Provide the [X, Y] coordinate of the cell's center where the given text is located.  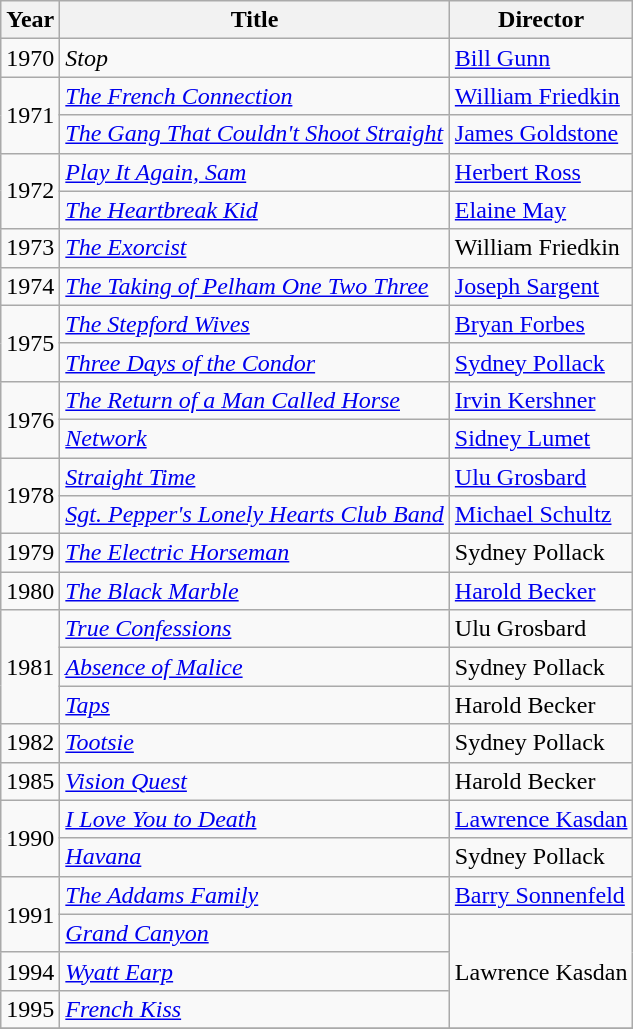
1995 [30, 1009]
1981 [30, 667]
Havana [255, 857]
Grand Canyon [255, 933]
The Heartbreak Kid [255, 210]
1994 [30, 971]
Straight Time [255, 477]
Wyatt Earp [255, 971]
Title [255, 20]
1985 [30, 781]
I Love You to Death [255, 819]
The Gang That Couldn't Shoot Straight [255, 134]
Play It Again, Sam [255, 172]
The Stepford Wives [255, 324]
Network [255, 438]
Barry Sonnenfeld [541, 895]
1972 [30, 191]
1973 [30, 248]
Stop [255, 58]
Sidney Lumet [541, 438]
1979 [30, 553]
James Goldstone [541, 134]
Bill Gunn [541, 58]
True Confessions [255, 629]
The Exorcist [255, 248]
Bryan Forbes [541, 324]
The French Connection [255, 96]
1982 [30, 743]
1991 [30, 914]
The Taking of Pelham One Two Three [255, 286]
Michael Schultz [541, 515]
Absence of Malice [255, 667]
1971 [30, 115]
Elaine May [541, 210]
1978 [30, 496]
1974 [30, 286]
The Return of a Man Called Horse [255, 400]
Vision Quest [255, 781]
1990 [30, 838]
Tootsie [255, 743]
1980 [30, 591]
1970 [30, 58]
1975 [30, 343]
1976 [30, 419]
Taps [255, 705]
The Addams Family [255, 895]
French Kiss [255, 1009]
Irvin Kershner [541, 400]
Joseph Sargent [541, 286]
Three Days of the Condor [255, 362]
Herbert Ross [541, 172]
Sgt. Pepper's Lonely Hearts Club Band [255, 515]
The Electric Horseman [255, 553]
Director [541, 20]
The Black Marble [255, 591]
Year [30, 20]
